Provide the (X, Y) coordinate of the cell's center where the given text is located.  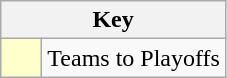
Key (114, 20)
Teams to Playoffs (134, 58)
